Pinpoint the cell where the given text exists, returning its (X, Y) midpoint coordinate. 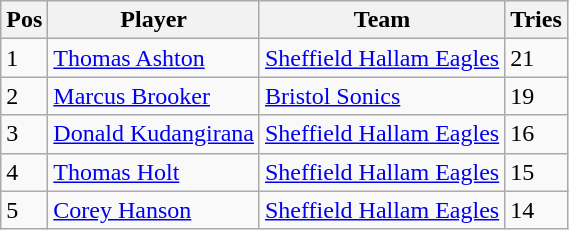
Tries (536, 20)
Donald Kudangirana (154, 134)
15 (536, 172)
Thomas Holt (154, 172)
4 (24, 172)
16 (536, 134)
Team (382, 20)
19 (536, 96)
Thomas Ashton (154, 58)
14 (536, 210)
21 (536, 58)
Bristol Sonics (382, 96)
1 (24, 58)
Corey Hanson (154, 210)
Marcus Brooker (154, 96)
Pos (24, 20)
5 (24, 210)
3 (24, 134)
2 (24, 96)
Player (154, 20)
